Find where the given text appears and provide that cell's center as [x, y] coordinate. 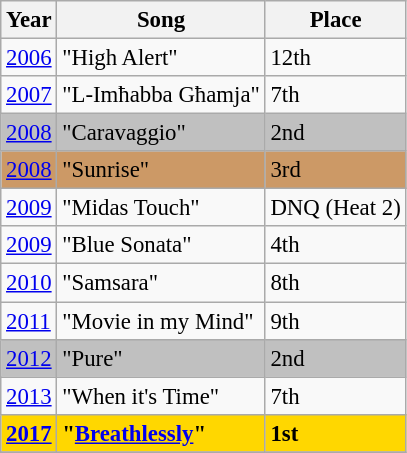
Year [29, 20]
2013 [29, 396]
"Breathlessly" [161, 433]
8th [336, 283]
DNQ (Heat 2) [336, 208]
9th [336, 321]
2007 [29, 95]
1st [336, 433]
Place [336, 20]
"Midas Touch" [161, 208]
Song [161, 20]
"Pure" [161, 358]
2011 [29, 321]
"High Alert" [161, 58]
2006 [29, 58]
"Samsara" [161, 283]
"Blue Sonata" [161, 245]
"Sunrise" [161, 170]
12th [336, 58]
"Caravaggio" [161, 133]
"L-Imħabba Għamja" [161, 95]
"When it's Time" [161, 396]
"Movie in my Mind" [161, 321]
2010 [29, 283]
3rd [336, 170]
2012 [29, 358]
2017 [29, 433]
4th [336, 245]
